Find where the given text appears and provide that cell's center as (x, y) coordinate. 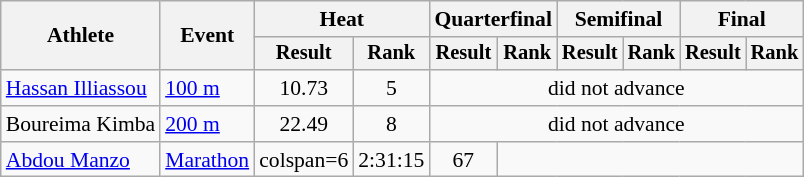
Final (742, 19)
Hassan Illiassou (80, 88)
Boureima Kimba (80, 124)
5 (391, 88)
Event (207, 36)
Heat (342, 19)
8 (391, 124)
10.73 (304, 88)
Semifinal (618, 19)
22.49 (304, 124)
Quarterfinal (493, 19)
100 m (207, 88)
Athlete (80, 36)
200 m (207, 124)
